From the cell containing the given text, extract its center point as [x, y] coordinate. 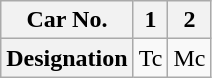
Mc [190, 58]
2 [190, 20]
Tc [150, 58]
Designation [67, 58]
Car No. [67, 20]
1 [150, 20]
